Pinpoint the cell where the given text exists, returning its [X, Y] midpoint coordinate. 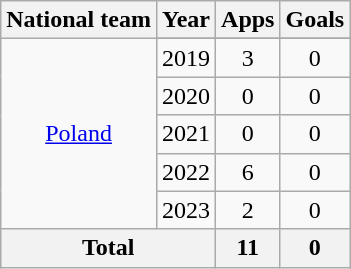
2021 [186, 134]
2019 [186, 58]
6 [248, 172]
3 [248, 58]
Total [108, 248]
National team [79, 20]
Year [186, 20]
2022 [186, 172]
Goals [315, 20]
2020 [186, 96]
11 [248, 248]
Apps [248, 20]
2 [248, 210]
2023 [186, 210]
Poland [79, 134]
